Extract the [x, y] coordinate from the center of the cell holding the provided text.  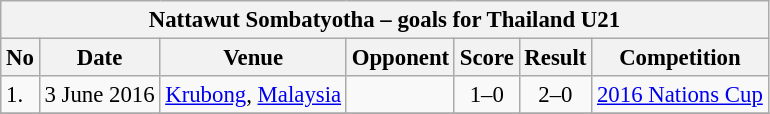
2016 Nations Cup [680, 95]
Opponent [400, 58]
2–0 [556, 95]
Krubong, Malaysia [253, 95]
Result [556, 58]
Nattawut Sombatyotha – goals for Thailand U21 [384, 20]
Score [486, 58]
Date [100, 58]
No [20, 58]
1. [20, 95]
Competition [680, 58]
Venue [253, 58]
3 June 2016 [100, 95]
1–0 [486, 95]
